Detect which cell encompasses the target text, then output its (X, Y) center coordinate. 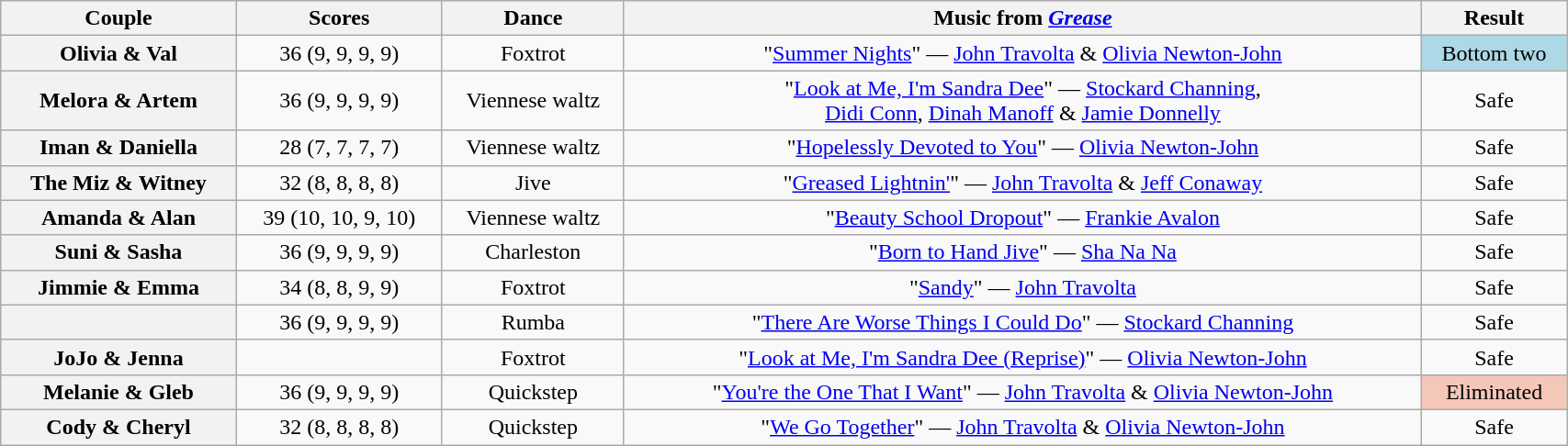
28 (7, 7, 7, 7) (339, 148)
Jimmie & Emma (118, 287)
"You're the One That I Want" — John Travolta & Olivia Newton-John (1022, 392)
Melora & Artem (118, 101)
Jive (533, 183)
Rumba (533, 322)
Melanie & Gleb (118, 392)
"Summer Nights" — John Travolta & Olivia Newton-John (1022, 53)
39 (10, 10, 9, 10) (339, 217)
"There Are Worse Things I Could Do" — Stockard Channing (1022, 322)
Charleston (533, 252)
"Beauty School Dropout" — Frankie Avalon (1022, 217)
"We Go Together" — John Travolta & Olivia Newton-John (1022, 427)
Cody & Cheryl (118, 427)
Suni & Sasha (118, 252)
"Look at Me, I'm Sandra Dee" — Stockard Channing,Didi Conn, Dinah Manoff & Jamie Donnelly (1022, 101)
Iman & Daniella (118, 148)
Music from Grease (1022, 18)
Scores (339, 18)
Olivia & Val (118, 53)
"Greased Lightnin'" — John Travolta & Jeff Conaway (1022, 183)
Eliminated (1494, 392)
The Miz & Witney (118, 183)
Amanda & Alan (118, 217)
Dance (533, 18)
Result (1494, 18)
Couple (118, 18)
JoJo & Jenna (118, 357)
"Hopelessly Devoted to You" — Olivia Newton-John (1022, 148)
34 (8, 8, 9, 9) (339, 287)
"Sandy" — John Travolta (1022, 287)
"Born to Hand Jive" — Sha Na Na (1022, 252)
"Look at Me, I'm Sandra Dee (Reprise)" — Olivia Newton-John (1022, 357)
Bottom two (1494, 53)
